Detect which cell encompasses the target text, then output its (x, y) center coordinate. 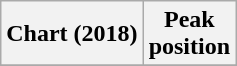
Peakposition (189, 34)
Chart (2018) (72, 34)
